Output the (x, y) coordinate of the center of the cell containing the given text.  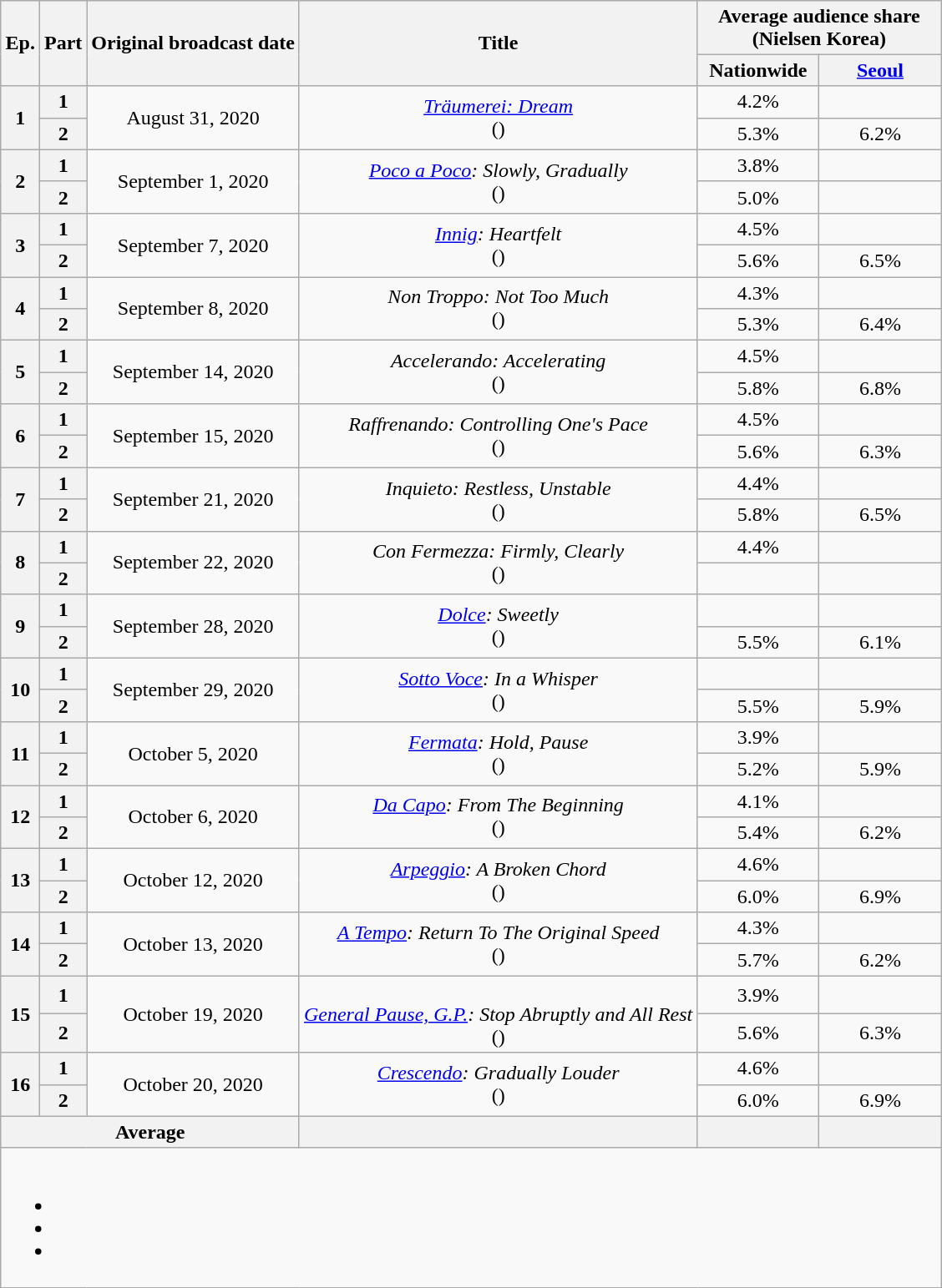
General Pause, G.P.: Stop Abruptly and All Rest() (498, 1014)
12 (20, 816)
9 (20, 626)
October 20, 2020 (194, 1084)
Sotto Voce: In a Whisper() (498, 689)
Original broadcast date (194, 43)
11 (20, 753)
5.2% (758, 769)
4.2% (758, 102)
Raffrenando: Controlling One's Pace() (498, 436)
September 22, 2020 (194, 563)
5.4% (758, 833)
Average (150, 1132)
September 15, 2020 (194, 436)
Fermata: Hold, Pause() (498, 753)
Da Capo: From The Beginning() (498, 816)
6.8% (880, 388)
Accelerando: Accelerating() (498, 372)
Seoul (880, 70)
13 (20, 881)
10 (20, 689)
Arpeggio: A Broken Chord() (498, 881)
16 (20, 1084)
October 5, 2020 (194, 753)
Ep. (20, 43)
7 (20, 499)
Part (63, 43)
6.1% (880, 642)
October 6, 2020 (194, 816)
5 (20, 372)
October 13, 2020 (194, 944)
Con Fermezza: Firmly, Clearly() (498, 563)
6 (20, 436)
Average audience share(Nielsen Korea) (819, 27)
Title (498, 43)
Non Troppo: Not Too Much() (498, 309)
6.4% (880, 325)
4.1% (758, 801)
October 19, 2020 (194, 1014)
September 8, 2020 (194, 309)
3.8% (758, 165)
8 (20, 563)
September 1, 2020 (194, 181)
15 (20, 1014)
5.0% (758, 197)
September 7, 2020 (194, 245)
September 28, 2020 (194, 626)
September 21, 2020 (194, 499)
Inquieto: Restless, Unstable() (498, 499)
Nationwide (758, 70)
August 31, 2020 (194, 118)
5.7% (758, 960)
A Tempo: Return To The Original Speed() (498, 944)
Poco a Poco: Slowly, Gradually() (498, 181)
September 29, 2020 (194, 689)
3 (20, 245)
October 12, 2020 (194, 881)
Dolce: Sweetly() (498, 626)
14 (20, 944)
Crescendo: Gradually Louder() (498, 1084)
September 14, 2020 (194, 372)
Innig: Heartfelt() (498, 245)
Träumerei: Dream() (498, 118)
4 (20, 309)
